Scan for the cell matching the given text and deliver its (x, y) coordinate at center. 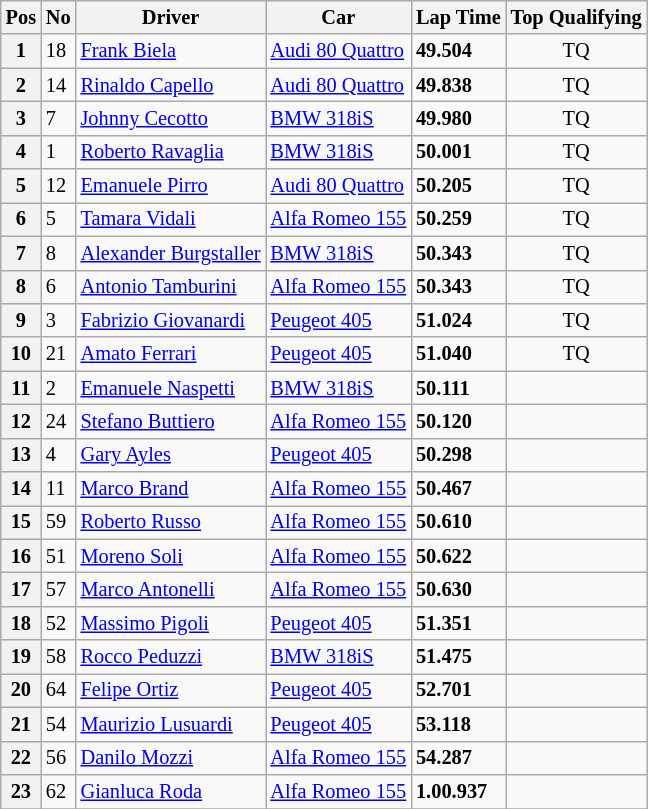
Top Qualifying (576, 17)
53.118 (458, 724)
50.001 (458, 152)
Frank Biela (171, 51)
50.111 (458, 388)
Danilo Mozzi (171, 758)
Lap Time (458, 17)
Maurizio Lusuardi (171, 724)
58 (58, 657)
Johnny Cecotto (171, 118)
Roberto Ravaglia (171, 152)
50.259 (458, 219)
Rinaldo Capello (171, 85)
Marco Antonelli (171, 589)
16 (21, 556)
13 (21, 455)
23 (21, 791)
Fabrizio Giovanardi (171, 320)
19 (21, 657)
Gianluca Roda (171, 791)
Stefano Buttiero (171, 421)
64 (58, 690)
56 (58, 758)
9 (21, 320)
24 (58, 421)
50.205 (458, 186)
Roberto Russo (171, 522)
10 (21, 354)
49.504 (458, 51)
50.467 (458, 489)
Emanuele Naspetti (171, 388)
Alexander Burgstaller (171, 253)
22 (21, 758)
1.00.937 (458, 791)
59 (58, 522)
50.298 (458, 455)
Tamara Vidali (171, 219)
50.120 (458, 421)
Gary Ayles (171, 455)
20 (21, 690)
50.630 (458, 589)
17 (21, 589)
54.287 (458, 758)
Antonio Tamburini (171, 287)
52.701 (458, 690)
49.838 (458, 85)
Rocco Peduzzi (171, 657)
Pos (21, 17)
15 (21, 522)
Car (339, 17)
51.475 (458, 657)
51.351 (458, 623)
Amato Ferrari (171, 354)
54 (58, 724)
62 (58, 791)
Moreno Soli (171, 556)
51 (58, 556)
51.024 (458, 320)
52 (58, 623)
Marco Brand (171, 489)
No (58, 17)
50.622 (458, 556)
49.980 (458, 118)
57 (58, 589)
Felipe Ortiz (171, 690)
51.040 (458, 354)
Driver (171, 17)
Emanuele Pirro (171, 186)
Massimo Pigoli (171, 623)
50.610 (458, 522)
